Locate the cell with the specified text and output its (x, y) center coordinate. 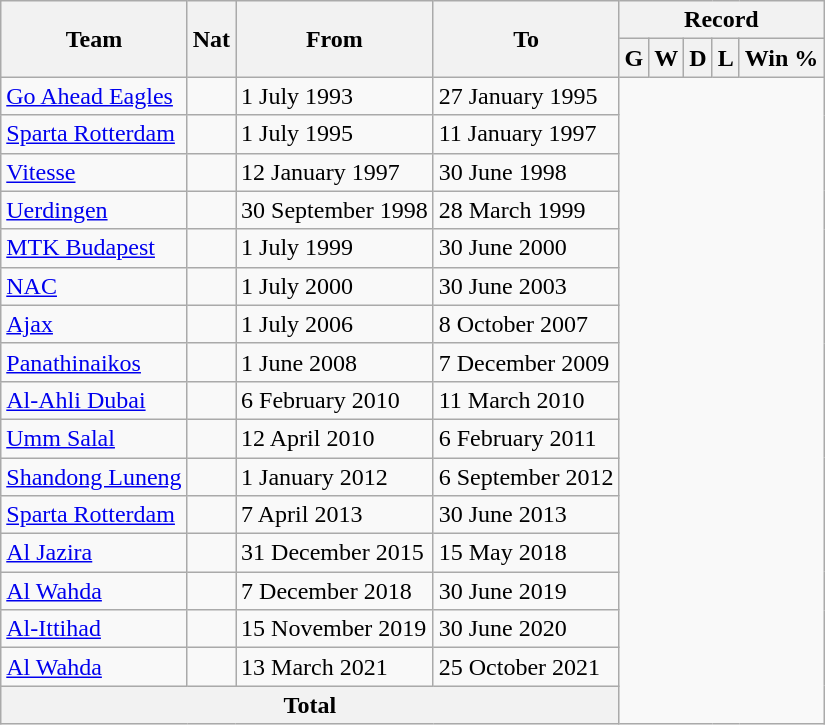
Panathinaikos (94, 362)
7 April 2013 (335, 515)
Ajax (94, 324)
12 April 2010 (335, 438)
11 March 2010 (526, 400)
Nat (211, 39)
1 July 1995 (335, 134)
27 January 1995 (526, 96)
6 February 2011 (526, 438)
Al-Ahli Dubai (94, 400)
G (634, 58)
30 June 2020 (526, 629)
28 March 1999 (526, 210)
25 October 2021 (526, 667)
1 June 2008 (335, 362)
Win % (782, 58)
30 June 2003 (526, 286)
7 December 2009 (526, 362)
1 July 2000 (335, 286)
15 November 2019 (335, 629)
Shandong Luneng (94, 477)
1 January 2012 (335, 477)
6 February 2010 (335, 400)
Go Ahead Eagles (94, 96)
7 December 2018 (335, 591)
11 January 1997 (526, 134)
Total (310, 705)
Umm Salal (94, 438)
D (698, 58)
From (335, 39)
Record (722, 20)
W (666, 58)
MTK Budapest (94, 248)
30 September 1998 (335, 210)
L (726, 58)
Team (94, 39)
Al-Ittihad (94, 629)
30 June 1998 (526, 172)
Al Jazira (94, 553)
13 March 2021 (335, 667)
30 June 2019 (526, 591)
Uerdingen (94, 210)
1 July 1993 (335, 96)
12 January 1997 (335, 172)
8 October 2007 (526, 324)
Vitesse (94, 172)
1 July 1999 (335, 248)
15 May 2018 (526, 553)
31 December 2015 (335, 553)
30 June 2013 (526, 515)
30 June 2000 (526, 248)
6 September 2012 (526, 477)
NAC (94, 286)
1 July 2006 (335, 324)
To (526, 39)
